Provide the (x, y) coordinate of the cell's center where the given text is located.  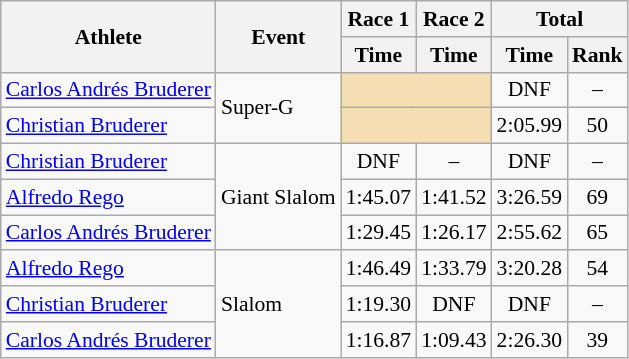
2:05.99 (530, 126)
3:26.59 (530, 197)
1:16.87 (378, 340)
Total (560, 19)
1:33.79 (454, 269)
1:29.45 (378, 233)
Race 1 (378, 19)
Rank (598, 55)
1:19.30 (378, 304)
Athlete (108, 36)
1:09.43 (454, 340)
39 (598, 340)
Slalom (278, 304)
2:26.30 (530, 340)
50 (598, 126)
1:46.49 (378, 269)
Race 2 (454, 19)
65 (598, 233)
1:45.07 (378, 197)
Event (278, 36)
54 (598, 269)
69 (598, 197)
1:41.52 (454, 197)
1:26.17 (454, 233)
Giant Slalom (278, 198)
3:20.28 (530, 269)
2:55.62 (530, 233)
Super-G (278, 108)
